Determine the (x, y) coordinate at the center of the cell enclosing the given text.  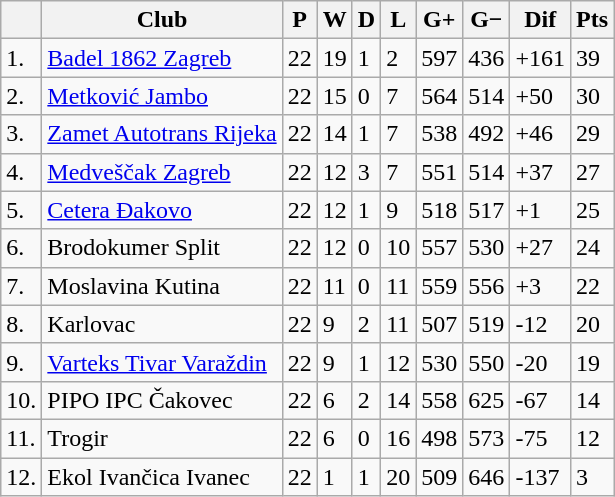
Ekol Ivančica Ivanec (162, 477)
+50 (540, 96)
2. (22, 96)
Dif (540, 20)
551 (440, 172)
507 (440, 324)
498 (440, 438)
625 (486, 400)
517 (486, 210)
519 (486, 324)
-137 (540, 477)
4. (22, 172)
8. (22, 324)
D (366, 20)
-12 (540, 324)
558 (440, 400)
+27 (540, 248)
-20 (540, 362)
Moslavina Kutina (162, 286)
P (300, 20)
+37 (540, 172)
12. (22, 477)
509 (440, 477)
1. (22, 58)
10. (22, 400)
564 (440, 96)
559 (440, 286)
557 (440, 248)
G+ (440, 20)
PIPO IPC Čakovec (162, 400)
Pts (592, 20)
Zamet Autotrans Rijeka (162, 134)
518 (440, 210)
7. (22, 286)
Brodokumer Split (162, 248)
L (398, 20)
6. (22, 248)
G− (486, 20)
+161 (540, 58)
492 (486, 134)
9. (22, 362)
39 (592, 58)
538 (440, 134)
Badel 1862 Zagreb (162, 58)
550 (486, 362)
11. (22, 438)
Karlovac (162, 324)
+1 (540, 210)
573 (486, 438)
16 (398, 438)
Trogir (162, 438)
Medveščak Zagreb (162, 172)
-67 (540, 400)
646 (486, 477)
25 (592, 210)
3. (22, 134)
436 (486, 58)
Cetera Đakovo (162, 210)
15 (334, 96)
10 (398, 248)
-75 (540, 438)
W (334, 20)
Metković Jambo (162, 96)
+46 (540, 134)
597 (440, 58)
29 (592, 134)
Varteks Tivar Varaždin (162, 362)
5. (22, 210)
+3 (540, 286)
556 (486, 286)
Club (162, 20)
27 (592, 172)
30 (592, 96)
24 (592, 248)
